Find where the given text appears and provide that cell's center as (x, y) coordinate. 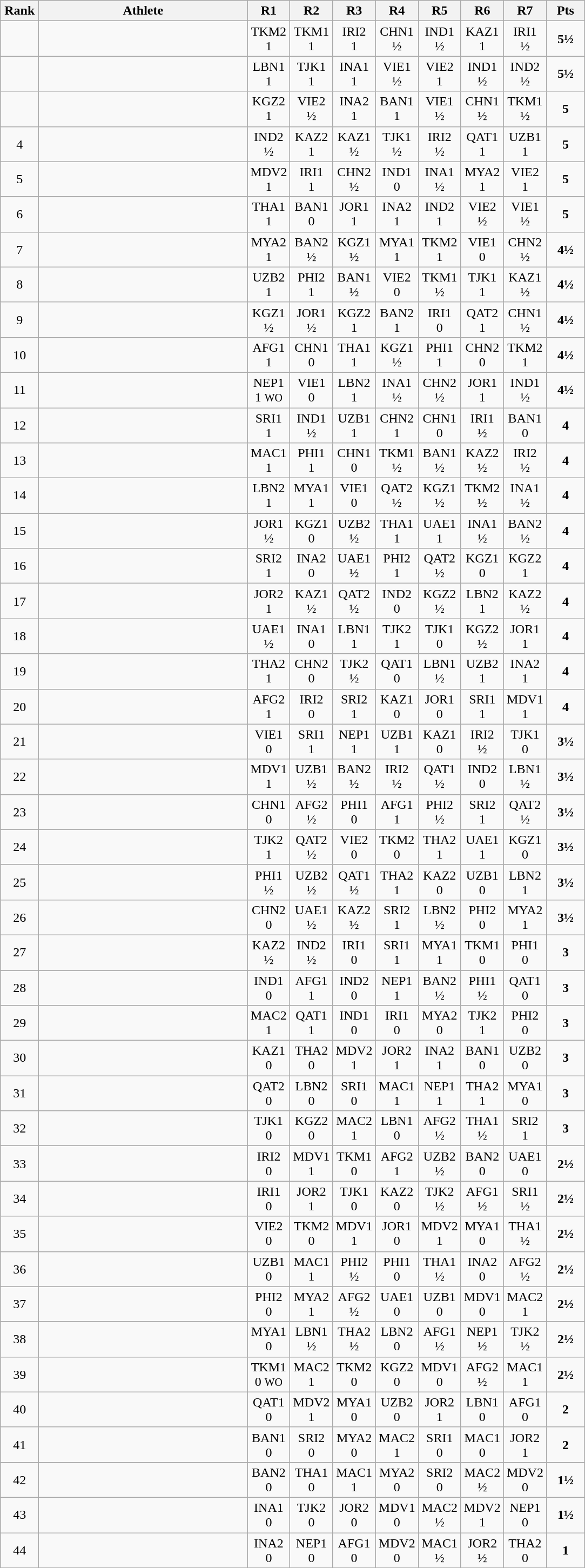
23 (19, 812)
15 (19, 531)
32 (19, 1128)
R3 (354, 11)
20 (19, 707)
13 (19, 460)
39 (19, 1375)
R7 (525, 11)
26 (19, 917)
Rank (19, 11)
TKM2½ (482, 496)
Athlete (143, 11)
QAT20 (269, 1094)
JOR2½ (482, 1550)
17 (19, 601)
R5 (440, 11)
R6 (482, 11)
IRI21 (354, 39)
TKM10 WO (269, 1375)
KAZ21 (311, 144)
Pts (565, 11)
27 (19, 952)
38 (19, 1339)
CHN21 (396, 425)
SRI1½ (525, 1198)
19 (19, 671)
QAT21 (482, 320)
INA11 (354, 73)
KAZ11 (482, 39)
TJK1½ (396, 144)
R1 (269, 11)
THA2½ (354, 1339)
29 (19, 1023)
42 (19, 1479)
43 (19, 1515)
JOR20 (354, 1515)
18 (19, 636)
6 (19, 214)
IND21 (440, 214)
NEP11 WO (269, 390)
MAC10 (482, 1445)
16 (19, 566)
22 (19, 777)
1 (565, 1550)
LBN2½ (440, 917)
25 (19, 882)
33 (19, 1164)
35 (19, 1234)
31 (19, 1094)
9 (19, 320)
36 (19, 1269)
MAC1½ (440, 1550)
7 (19, 250)
R4 (396, 11)
41 (19, 1445)
10 (19, 354)
24 (19, 847)
R2 (311, 11)
UZB1½ (311, 777)
TJK20 (311, 1515)
30 (19, 1058)
BAN11 (396, 109)
14 (19, 496)
12 (19, 425)
TKM11 (311, 39)
21 (19, 741)
THA10 (311, 1479)
11 (19, 390)
8 (19, 284)
28 (19, 988)
34 (19, 1198)
NEP1½ (482, 1339)
37 (19, 1304)
BAN21 (396, 320)
IRI11 (311, 179)
44 (19, 1550)
40 (19, 1409)
